Return the [X, Y] coordinate for the center point of the cell that contains the specified text.  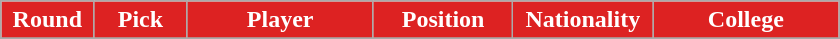
College [746, 20]
Position [443, 20]
Player [280, 20]
Nationality [583, 20]
Round [48, 20]
Pick [140, 20]
